Capture the cell that displays the provided text and extract its (X, Y) central coordinate. 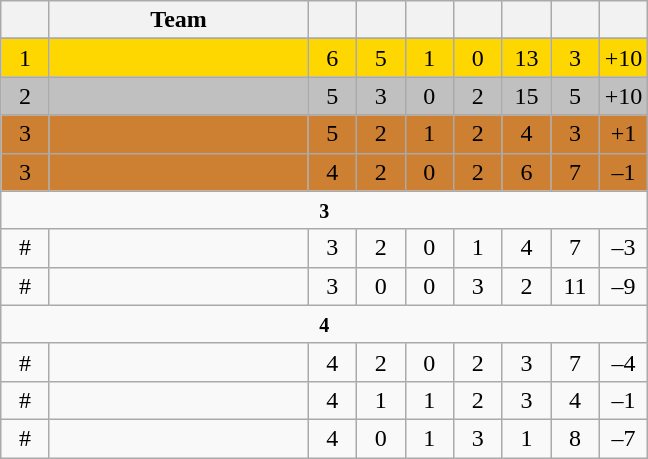
15 (526, 96)
+1 (624, 134)
Team (178, 20)
–3 (624, 248)
–7 (624, 438)
11 (576, 286)
8 (576, 438)
–4 (624, 362)
13 (526, 58)
–9 (624, 286)
